Pinpoint the cell where the given text exists, returning its [X, Y] midpoint coordinate. 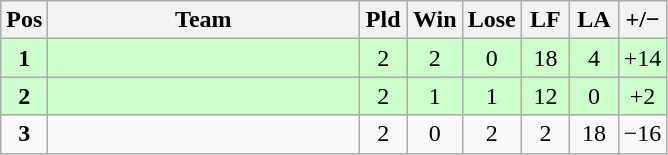
Pos [24, 20]
+2 [642, 96]
LF [546, 20]
4 [594, 58]
12 [546, 96]
−16 [642, 134]
Win [434, 20]
Lose [492, 20]
+/− [642, 20]
3 [24, 134]
Team [204, 20]
+14 [642, 58]
Pld [384, 20]
LA [594, 20]
